From the cell containing the given text, extract its center point as (X, Y) coordinate. 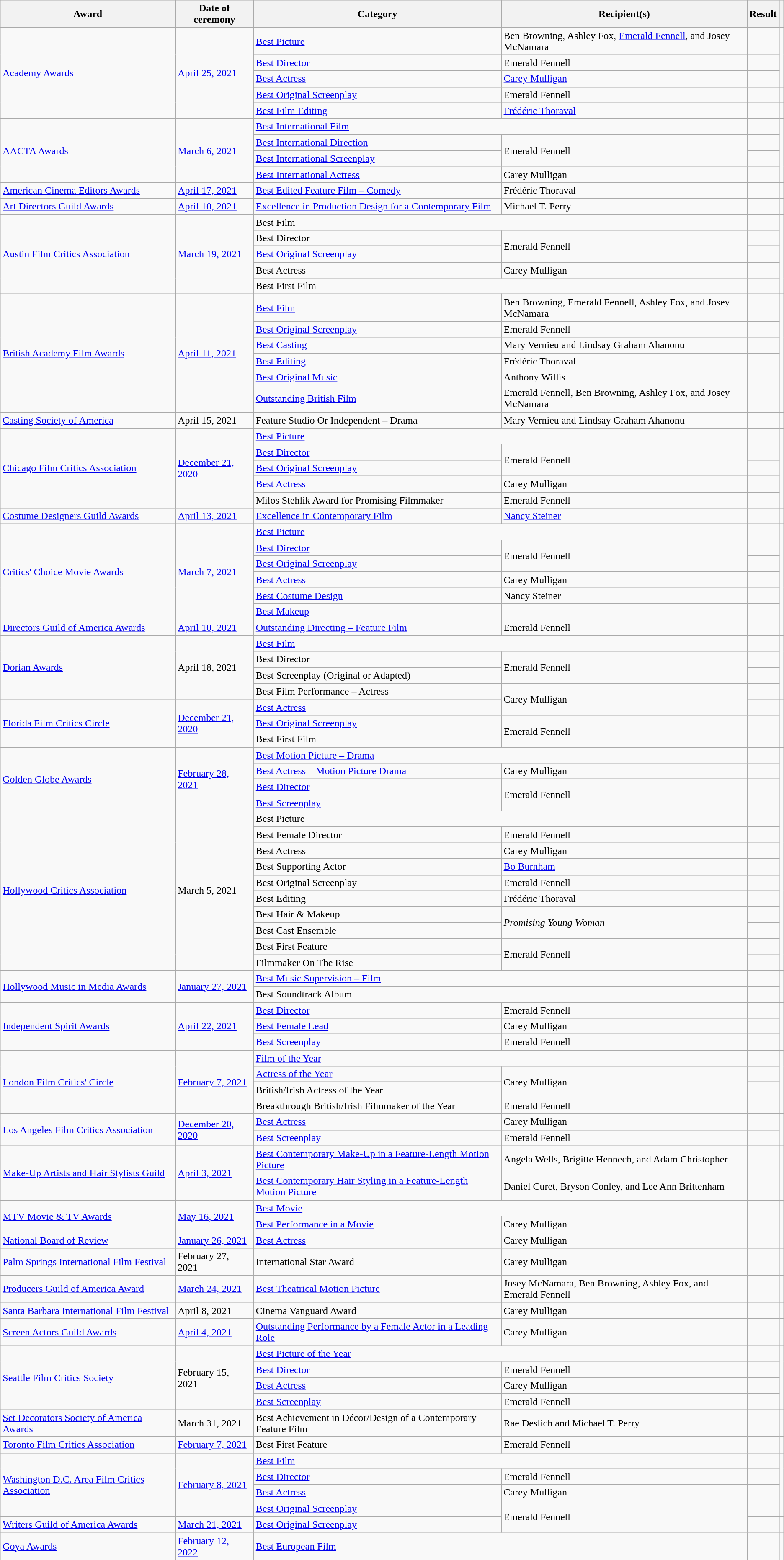
April 17, 2021 (214, 190)
Best International Direction (377, 142)
Outstanding Directing – Feature Film (377, 628)
Result (763, 14)
Chicago Film Critics Association (88, 468)
Daniel Curet, Bryson Conley, and Lee Ann Brittenham (624, 1186)
AACTA Awards (88, 150)
Best International Actress (377, 174)
Film of the Year (500, 1058)
Best Actress – Motion Picture Drama (377, 771)
Award (88, 14)
January 27, 2021 (214, 986)
Dorian Awards (88, 667)
Category (377, 14)
Best Casting (377, 345)
Costume Designers Guild Awards (88, 516)
Austin Film Critics Association (88, 254)
March 19, 2021 (214, 254)
Best Original Music (377, 377)
Best Picture of the Year (500, 1354)
Best Hair & Makeup (377, 914)
Best Motion Picture – Drama (500, 755)
March 5, 2021 (214, 891)
Art Directors Guild Awards (88, 206)
Seattle Film Critics Society (88, 1378)
Best Cast Ensemble (377, 930)
February 8, 2021 (214, 1485)
Filmmaker On The Rise (377, 962)
March 31, 2021 (214, 1423)
Bo Burnham (624, 867)
Best Film Editing (377, 111)
Los Angeles Film Critics Association (88, 1130)
Set Decorators Society of America Awards (88, 1423)
Goya Awards (88, 1546)
December 20, 2020 (214, 1130)
April 15, 2021 (214, 420)
Recipient(s) (624, 14)
Best Soundtrack Album (500, 994)
Best Music Supervision – Film (500, 978)
Screen Actors Guild Awards (88, 1332)
Best International Screenplay (377, 158)
Golden Globe Awards (88, 779)
Best Theatrical Motion Picture (377, 1289)
Palm Springs International Film Festival (88, 1262)
February 12, 2022 (214, 1546)
Best European Film (500, 1546)
Best Contemporary Make-Up in a Feature-Length Motion Picture (377, 1160)
Promising Young Woman (624, 922)
Best Performance in a Movie (377, 1224)
April 8, 2021 (214, 1311)
MTV Movie & TV Awards (88, 1216)
Best Supporting Actor (377, 867)
April 3, 2021 (214, 1173)
February 28, 2021 (214, 779)
Best Movie (500, 1208)
May 16, 2021 (214, 1216)
Best Screenplay (Original or Adapted) (377, 675)
Best Edited Feature Film – Comedy (377, 190)
Breakthrough British/Irish Filmmaker of the Year (377, 1106)
Florida Film Critics Circle (88, 723)
Feature Studio Or Independent – Drama (377, 420)
Ben Browning, Ashley Fox, Emerald Fennell, and Josey McNamara (624, 41)
Ben Browning, Emerald Fennell, Ashley Fox, and Josey McNamara (624, 307)
Best Female Lead (377, 1026)
International Star Award (377, 1262)
Best International Film (500, 127)
Josey McNamara, Ben Browning, Ashley Fox, and Emerald Fennell (624, 1289)
Date of ceremony (214, 14)
Milos Stehlik Award for Promising Filmmaker (377, 500)
Outstanding British Film (377, 399)
American Cinema Editors Awards (88, 190)
February 27, 2021 (214, 1262)
Casting Society of America (88, 420)
Best Film Performance – Actress (377, 691)
February 15, 2021 (214, 1378)
Best Makeup (377, 612)
Best Costume Design (377, 596)
London Film Critics' Circle (88, 1082)
April 18, 2021 (214, 667)
Angela Wells, Brigitte Hennech, and Adam Christopher (624, 1160)
Santa Barbara International Film Festival (88, 1311)
Producers Guild of America Award (88, 1289)
Michael T. Perry (624, 206)
Cinema Vanguard Award (377, 1311)
April 22, 2021 (214, 1026)
Emerald Fennell, Ben Browning, Ashley Fox, and Josey McNamara (624, 399)
April 13, 2021 (214, 516)
Academy Awards (88, 73)
Best Contemporary Hair Styling in a Feature-Length Motion Picture (377, 1186)
British Academy Film Awards (88, 353)
Best Achievement in Décor/Design of a Contemporary Feature Film (377, 1423)
Writers Guild of America Awards (88, 1524)
Toronto Film Critics Association (88, 1445)
Directors Guild of America Awards (88, 628)
April 25, 2021 (214, 73)
March 24, 2021 (214, 1289)
Outstanding Performance by a Female Actor in a Leading Role (377, 1332)
Make-Up Artists and Hair Stylists Guild (88, 1173)
British/Irish Actress of the Year (377, 1090)
Hollywood Critics Association (88, 891)
Critics' Choice Movie Awards (88, 572)
Hollywood Music in Media Awards (88, 986)
April 11, 2021 (214, 353)
Independent Spirit Awards (88, 1026)
March 21, 2021 (214, 1524)
March 6, 2021 (214, 150)
Best Female Director (377, 835)
April 4, 2021 (214, 1332)
January 26, 2021 (214, 1240)
Excellence in Production Design for a Contemporary Film (377, 206)
Washington D.C. Area Film Critics Association (88, 1485)
National Board of Review (88, 1240)
Actress of the Year (377, 1074)
Anthony Willis (624, 377)
Excellence in Contemporary Film (377, 516)
March 7, 2021 (214, 572)
Rae Deslich and Michael T. Perry (624, 1423)
